Output the (x, y) coordinate of the center of the cell containing the given text.  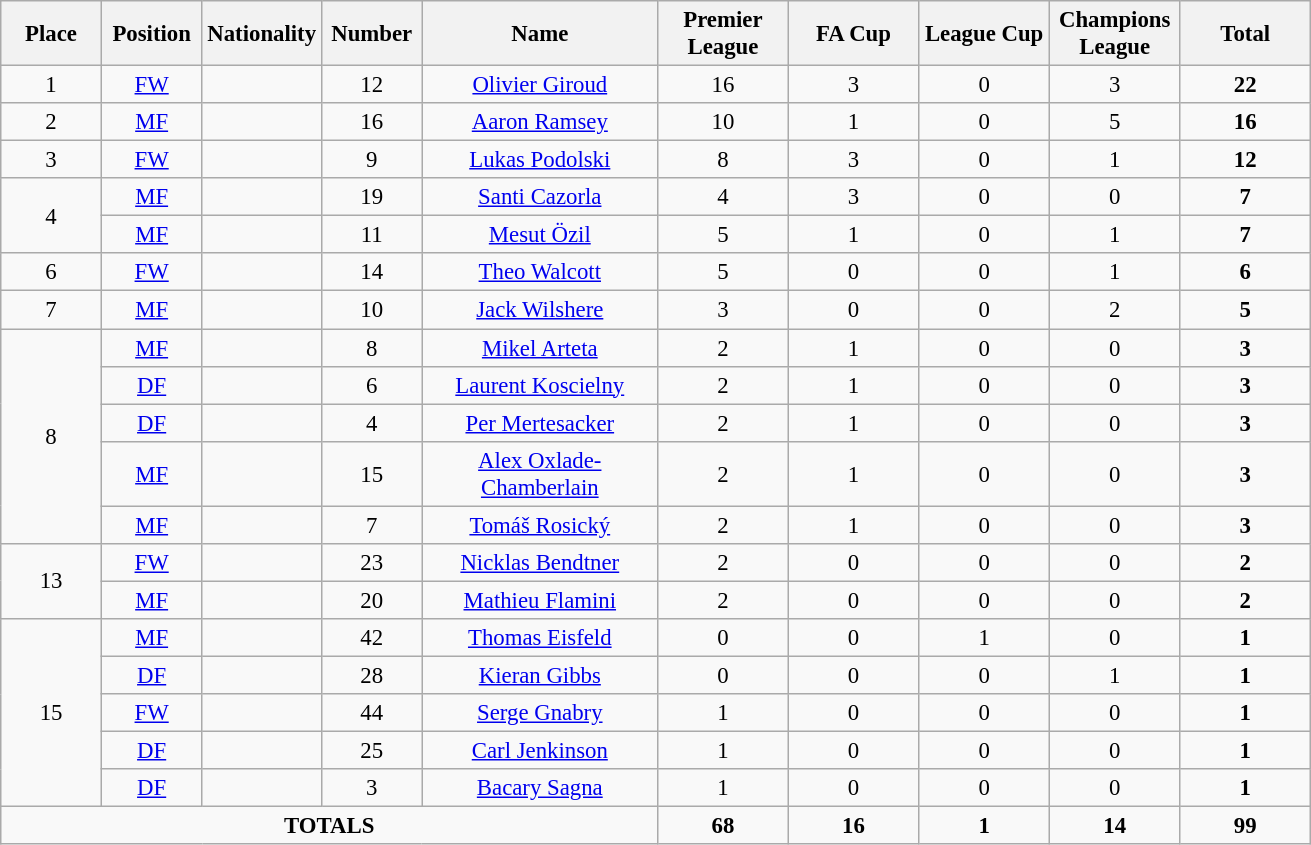
Mikel Arteta (540, 348)
Nationality (262, 34)
42 (372, 638)
44 (372, 713)
Serge Gnabry (540, 713)
Olivier Giroud (540, 85)
22 (1246, 85)
Place (52, 34)
Carl Jenkinson (540, 751)
9 (372, 160)
FA Cup (854, 34)
Alex Oxlade-Chamberlain (540, 474)
Position (152, 34)
Santi Cazorla (540, 197)
Bacary Sagna (540, 788)
Thomas Eisfeld (540, 638)
League Cup (984, 34)
Aaron Ramsey (540, 122)
Tomáš Rosický (540, 525)
68 (724, 826)
Total (1246, 34)
Name (540, 34)
19 (372, 197)
11 (372, 235)
Laurent Koscielny (540, 385)
Number (372, 34)
23 (372, 563)
Lukas Podolski (540, 160)
28 (372, 675)
Theo Walcott (540, 273)
Nicklas Bendtner (540, 563)
Mesut Özil (540, 235)
TOTALS (330, 826)
Per Mertesacker (540, 423)
Kieran Gibbs (540, 675)
Mathieu Flamini (540, 600)
Champions League (1114, 34)
Jack Wilshere (540, 310)
99 (1246, 826)
13 (52, 582)
25 (372, 751)
Premier League (724, 34)
20 (372, 600)
